Scan for the cell matching the given text and deliver its [X, Y] coordinate at center. 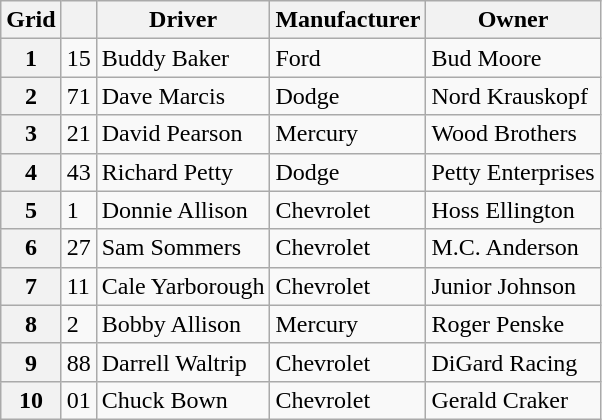
9 [31, 362]
6 [31, 248]
Nord Krauskopf [513, 96]
Wood Brothers [513, 134]
71 [78, 96]
Darrell Waltrip [183, 362]
Chuck Bown [183, 400]
10 [31, 400]
11 [78, 286]
Owner [513, 20]
4 [31, 172]
Hoss Ellington [513, 210]
Gerald Craker [513, 400]
Manufacturer [348, 20]
M.C. Anderson [513, 248]
Bud Moore [513, 58]
15 [78, 58]
Driver [183, 20]
01 [78, 400]
Richard Petty [183, 172]
Roger Penske [513, 324]
Buddy Baker [183, 58]
Junior Johnson [513, 286]
Dave Marcis [183, 96]
5 [31, 210]
7 [31, 286]
Bobby Allison [183, 324]
Petty Enterprises [513, 172]
88 [78, 362]
21 [78, 134]
DiGard Racing [513, 362]
27 [78, 248]
Cale Yarborough [183, 286]
8 [31, 324]
David Pearson [183, 134]
Sam Sommers [183, 248]
Ford [348, 58]
Donnie Allison [183, 210]
Grid [31, 20]
3 [31, 134]
43 [78, 172]
